Provide the [x, y] coordinate of the cell's center where the given text is located.  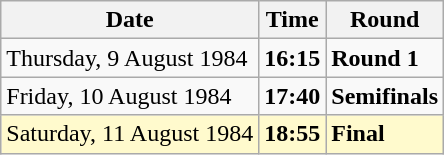
Date [130, 20]
Friday, 10 August 1984 [130, 96]
16:15 [292, 58]
Time [292, 20]
Round [385, 20]
Thursday, 9 August 1984 [130, 58]
Round 1 [385, 58]
Saturday, 11 August 1984 [130, 134]
Semifinals [385, 96]
18:55 [292, 134]
Final [385, 134]
17:40 [292, 96]
